Return the (x, y) coordinate for the center point of the cell that contains the specified text.  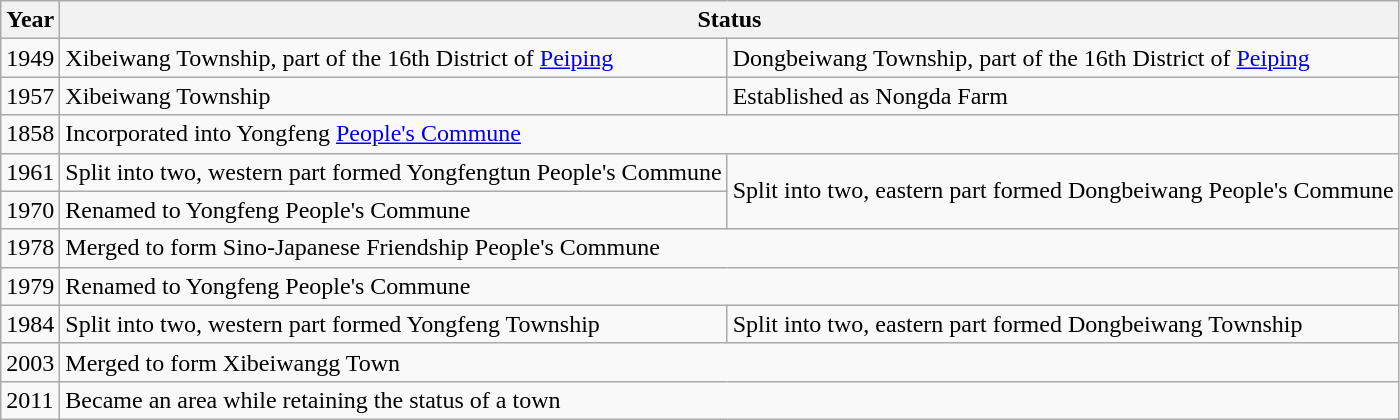
Merged to form Xibeiwangg Town (730, 362)
Xibeiwang Township (394, 96)
Split into two, eastern part formed Dongbeiwang Township (1063, 324)
1978 (30, 248)
2003 (30, 362)
Xibeiwang Township, part of the 16th District of Peiping (394, 58)
2011 (30, 400)
1970 (30, 210)
Split into two, eastern part formed Dongbeiwang People's Commune (1063, 191)
1984 (30, 324)
1961 (30, 172)
Status (730, 20)
Became an area while retaining the status of a town (730, 400)
Split into two, western part formed Yongfeng Township (394, 324)
1858 (30, 134)
Established as Nongda Farm (1063, 96)
Split into two, western part formed Yongfengtun People's Commune (394, 172)
Merged to form Sino-Japanese Friendship People's Commune (730, 248)
Incorporated into Yongfeng People's Commune (730, 134)
1979 (30, 286)
1949 (30, 58)
Dongbeiwang Township, part of the 16th District of Peiping (1063, 58)
1957 (30, 96)
Year (30, 20)
